Return [X, Y] of the center of cell containing provided text 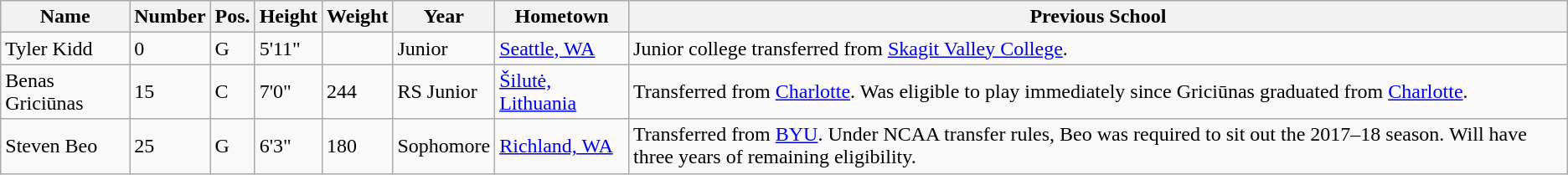
Šilutė, Lithuania [562, 92]
244 [358, 92]
Tyler Kidd [65, 49]
C [233, 92]
5'11" [288, 49]
Richland, WA [562, 146]
25 [170, 146]
Number [170, 17]
Weight [358, 17]
Sophomore [444, 146]
Height [288, 17]
Name [65, 17]
6'3" [288, 146]
Transferred from Charlotte. Was eligible to play immediately since Griciūnas graduated from Charlotte. [1099, 92]
15 [170, 92]
Junior college transferred from Skagit Valley College. [1099, 49]
Seattle, WA [562, 49]
Hometown [562, 17]
0 [170, 49]
180 [358, 146]
7'0" [288, 92]
Year [444, 17]
Benas Griciūnas [65, 92]
RS Junior [444, 92]
Previous School [1099, 17]
Pos. [233, 17]
Steven Beo [65, 146]
Junior [444, 49]
Transferred from BYU. Under NCAA transfer rules, Beo was required to sit out the 2017–18 season. Will have three years of remaining eligibility. [1099, 146]
